Locate the cell with the specified text and output its (x, y) center coordinate. 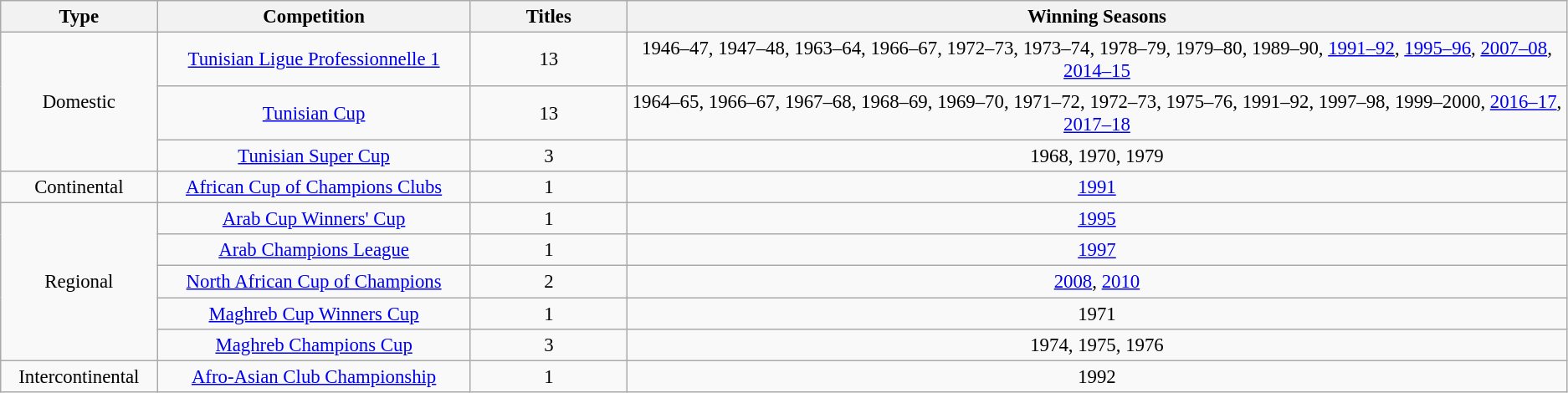
North African Cup of Champions (314, 282)
2 (549, 282)
1974, 1975, 1976 (1096, 345)
Regional (79, 282)
Titles (549, 17)
African Cup of Champions Clubs (314, 187)
1971 (1096, 314)
Tunisian Cup (314, 114)
Tunisian Super Cup (314, 156)
Tunisian Ligue Professionnelle 1 (314, 60)
Intercontinental (79, 376)
Arab Cup Winners' Cup (314, 219)
Maghreb Champions Cup (314, 345)
Arab Champions League (314, 250)
Afro-Asian Club Championship (314, 376)
Competition (314, 17)
Continental (79, 187)
1991 (1096, 187)
1995 (1096, 219)
Domestic (79, 102)
Maghreb Cup Winners Cup (314, 314)
1964–65, 1966–67, 1967–68, 1968–69, 1969–70, 1971–72, 1972–73, 1975–76, 1991–92, 1997–98, 1999–2000, 2016–17, 2017–18 (1096, 114)
2008, 2010 (1096, 282)
Winning Seasons (1096, 17)
1997 (1096, 250)
1992 (1096, 376)
Type (79, 17)
1968, 1970, 1979 (1096, 156)
1946–47, 1947–48, 1963–64, 1966–67, 1972–73, 1973–74, 1978–79, 1979–80, 1989–90, 1991–92, 1995–96, 2007–08, 2014–15 (1096, 60)
